Scan for the cell matching the given text and deliver its (X, Y) coordinate at center. 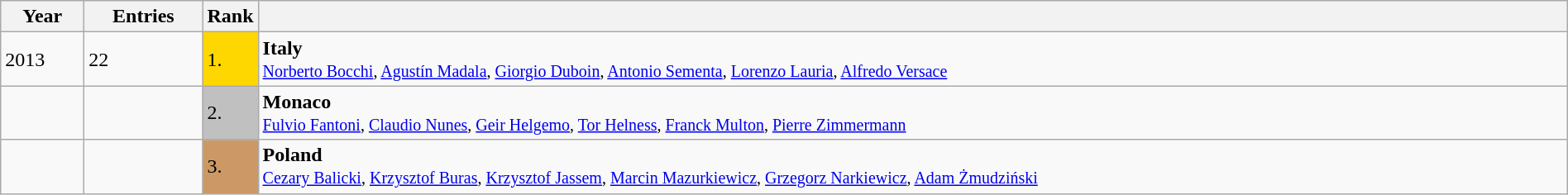
Entries (144, 17)
3. (230, 167)
2. (230, 112)
Year (43, 17)
Monaco Fulvio Fantoni, Claudio Nunes, Geir Helgemo, Tor Helness, Franck Multon, Pierre Zimmermann (913, 112)
Rank (230, 17)
2013 (43, 59)
Italy Norberto Bocchi, Agustín Madala, Giorgio Duboin, Antonio Sementa, Lorenzo Lauria, Alfredo Versace (913, 59)
22 (144, 59)
Poland Cezary Balicki, Krzysztof Buras, Krzysztof Jassem, Marcin Mazurkiewicz, Grzegorz Narkiewicz, Adam Żmudziński (913, 167)
1. (230, 59)
